Extract the (X, Y) coordinate from the center of the cell holding the provided text.  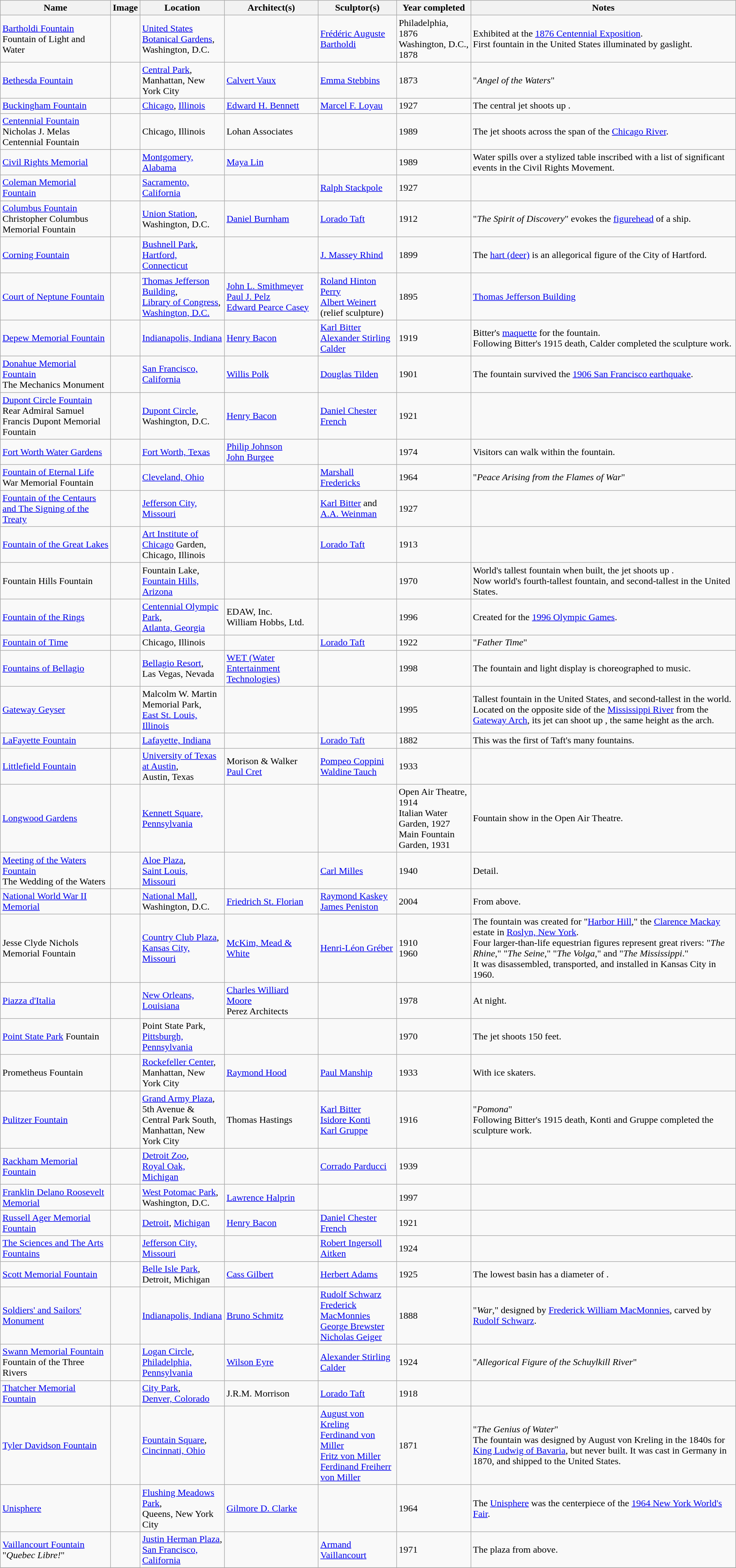
Soldiers' and Sailors' Monument (55, 1316)
Vaillancourt Fountain"Quebec Libre!" (55, 1550)
Fountain of Time (55, 643)
Court of Neptune Fountain (55, 297)
Belle Isle Park,Detroit, Michigan (182, 1274)
Swann Memorial FountainFountain of the Three Rivers (55, 1362)
Emma Stebbins (357, 80)
Friedrich St. Florian (271, 901)
Fort Worth Water Gardens (55, 452)
Centennial Olympic Park,Atlanta, Georgia (182, 617)
National Mall,Washington, D.C. (182, 901)
Fountain of the Centaurs and The Signing of the Treaty (55, 509)
19101960 (434, 948)
Cleveland, Ohio (182, 477)
Pompeo CoppiniWaldine Tauch (357, 766)
LaFayette Fountain (55, 741)
Location (182, 8)
Dupont Circle,Washington, D.C. (182, 416)
1997 (434, 1197)
Thomas Hastings (271, 1120)
Robert Ingersoll Aitken (357, 1248)
The fountain survived the 1906 San Francisco earthquake. (604, 374)
The fountain and light display is choreographed to music. (604, 668)
West Potomac Park,Washington, D.C. (182, 1197)
Rockefeller Center,Manhattan, New York City (182, 1073)
Malcolm W. Martin Memorial Park,East St. Louis, Illinois (182, 709)
Fountain of the Great Lakes (55, 545)
Detail. (604, 870)
United States Botanical Gardens,Washington, D.C. (182, 39)
The plaza from above. (604, 1550)
Daniel Burnham (271, 219)
John L. SmithmeyerPaul J. PelzEdward Pearce Casey (271, 297)
2004 (434, 901)
Created for the 1996 Olympic Games. (604, 617)
Paul Manship (357, 1073)
"Father Time" (604, 643)
1940 (434, 870)
1912 (434, 219)
Point State Park,Pittsburgh, Pennsylvania (182, 1037)
Detroit, Michigan (182, 1223)
Armand Vaillancourt (357, 1550)
1978 (434, 1000)
1971 (434, 1550)
Scott Memorial Fountain (55, 1274)
Sculptor(s) (357, 8)
Civil Rights Memorial (55, 162)
Gateway Geyser (55, 709)
Edward H. Bennett (271, 106)
This was the first of Taft's many fountains. (604, 741)
Fort Worth, Texas (182, 452)
Architect(s) (271, 8)
1901 (434, 374)
Logan Circle,Philadelphia, Pennsylvania (182, 1362)
Rudolf SchwarzFrederick MacMonniesGeorge BrewsterNicholas Geiger (357, 1316)
Carl Milles (357, 870)
1873 (434, 80)
Thomas Jefferson Building,Library of Congress,Washington, D.C. (182, 297)
Thomas Jefferson Building (604, 297)
Raymond Hood (271, 1073)
Justin Herman Plaza,San Francisco, California (182, 1550)
Alexander Stirling Calder (357, 1362)
Charles Williard MoorePerez Architects (271, 1000)
Bellagio Resort,Las Vegas, Nevada (182, 668)
Piazza d'Italia (55, 1000)
Pulitzer Fountain (55, 1120)
Country Club Plaza,Kansas City, Missouri (182, 948)
Depew Memorial Fountain (55, 338)
"Pomona"Following Bitter's 1915 death, Konti and Gruppe completed the sculpture work. (604, 1120)
New Orleans, Louisiana (182, 1000)
Karl BitterAlexander Stirling Calder (357, 338)
1939 (434, 1166)
Morison & WalkerPaul Cret (271, 766)
Thatcher Memorial Fountain (55, 1393)
Franklin Delano Roosevelt Memorial (55, 1197)
Lafayette, Indiana (182, 741)
Fountain Square,Cincinnati, Ohio (182, 1445)
Year completed (434, 8)
Union Station,Washington, D.C. (182, 219)
Marshall Fredericks (357, 477)
Donahue Memorial FountainThe Mechanics Monument (55, 374)
Meeting of the Waters FountainThe Wedding of the Waters (55, 870)
Detroit Zoo,Royal Oak, Michigan (182, 1166)
1918 (434, 1393)
Kennett Square, Pennsylvania (182, 818)
Aloe Plaza,Saint Louis, Missouri (182, 870)
Marcel F. Loyau (357, 106)
1916 (434, 1120)
McKim, Mead & White (271, 948)
Douglas Tilden (357, 374)
The jet shoots 150 feet. (604, 1037)
At night. (604, 1000)
1899 (434, 255)
1882 (434, 741)
1913 (434, 545)
1998 (434, 668)
1995 (434, 709)
WET (Water Entertainment Technologies) (271, 668)
Prometheus Fountain (55, 1073)
Jesse Clyde Nichols Memorial Fountain (55, 948)
Ralph Stackpole (357, 188)
University of Texas at Austin,Austin, Texas (182, 766)
Open Air Theatre, 1914Italian Water Garden, 1927Main Fountain Garden, 1931 (434, 818)
EDAW, Inc.William Hobbs, Ltd. (271, 617)
From above. (604, 901)
Karl BitterIsidore KontiKarl Gruppe (357, 1120)
Raymond KaskeyJames Peniston (357, 901)
1895 (434, 297)
Lohan Associates (271, 131)
Cass Gilbert (271, 1274)
Notes (604, 8)
City Park,Denver, Colorado (182, 1393)
Point State Park Fountain (55, 1037)
Exhibited at the 1876 Centennial Exposition.First fountain in the United States illuminated by gaslight. (604, 39)
Bushnell Park,Hartford, Connecticut (182, 255)
The Sciences and The Arts Fountains (55, 1248)
1925 (434, 1274)
The Unisphere was the centerpiece of the 1964 New York World's Fair. (604, 1508)
Lawrence Halprin (271, 1197)
Water spills over a stylized table inscribed with a list of significant events in the Civil Rights Movement. (604, 162)
Bartholdi FountainFountain of Light and Water (55, 39)
Longwood Gardens (55, 818)
"Angel of the Waters" (604, 80)
World's tallest fountain when built, the jet shoots up .Now world's fourth-tallest fountain, and second-tallest in the United States. (604, 581)
1996 (434, 617)
"The Spirit of Discovery" evokes the figurehead of a ship. (604, 219)
Bitter's maquette for the fountain.Following Bitter's 1915 death, Calder completed the sculpture work. (604, 338)
Fountain of the Rings (55, 617)
The central jet shoots up . (604, 106)
Art Institute of Chicago Garden,Chicago, Illinois (182, 545)
Gilmore D. Clarke (271, 1508)
The hart (deer) is an allegorical figure of the City of Hartford. (604, 255)
Maya Lin (271, 162)
Frédéric Auguste Bartholdi (357, 39)
"Allegorical Figure of the Schuylkill River" (604, 1362)
"Peace Arising from the Flames of War" (604, 477)
Name (55, 8)
Roland Hinton PerryAlbert Weinert (relief sculpture) (357, 297)
Littlefield Fountain (55, 766)
With ice skaters. (604, 1073)
1888 (434, 1316)
Corrado Parducci (357, 1166)
Willis Polk (271, 374)
Russell Ager Memorial Fountain (55, 1223)
Herbert Adams (357, 1274)
Fountain Hills Fountain (55, 581)
Visitors can walk within the fountain. (604, 452)
Fountains of Bellagio (55, 668)
Grand Army Plaza,5th Avenue & Central Park South,Manhattan, New York City (182, 1120)
Dupont Circle FountainRear Admiral Samuel Francis Dupont Memorial Fountain (55, 416)
Centennial FountainNicholas J. Melas Centennial Fountain (55, 131)
Central Park,Manhattan, New York City (182, 80)
National World War II Memorial (55, 901)
Fountain Lake,Fountain Hills, Arizona (182, 581)
1974 (434, 452)
Unisphere (55, 1508)
J.R.M. Morrison (271, 1393)
Philip JohnsonJohn Burgee (271, 452)
August von KrelingFerdinand von MillerFritz von MillerFerdinand Freiherr von Miller (357, 1445)
The jet shoots across the span of the Chicago River. (604, 131)
Rackham Memorial Fountain (55, 1166)
The lowest basin has a diameter of . (604, 1274)
Wilson Eyre (271, 1362)
Philadelphia, 1876Washington, D.C., 1878 (434, 39)
Coleman Memorial Fountain (55, 188)
J. Massey Rhind (357, 255)
Calvert Vaux (271, 80)
Montgomery, Alabama (182, 162)
1922 (434, 643)
Bruno Schmitz (271, 1316)
Bethesda Fountain (55, 80)
San Francisco, California (182, 374)
Fountain of Eternal LifeWar Memorial Fountain (55, 477)
1919 (434, 338)
Tyler Davidson Fountain (55, 1445)
Flushing Meadows Park,Queens, New York City (182, 1508)
1871 (434, 1445)
Buckingham Fountain (55, 106)
Henri-Léon Gréber (357, 948)
Corning Fountain (55, 255)
Sacramento, California (182, 188)
Karl Bitter and A.A. Weinman (357, 509)
Fountain show in the Open Air Theatre. (604, 818)
Image (125, 8)
"War," designed by Frederick William MacMonnies, carved by Rudolf Schwarz. (604, 1316)
Columbus FountainChristopher Columbus Memorial Fountain (55, 219)
